Pinpoint the cell where the given text exists, returning its [X, Y] midpoint coordinate. 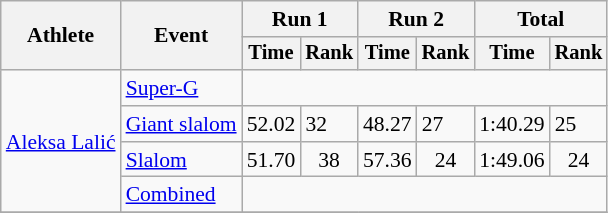
1:49.06 [512, 160]
32 [329, 124]
Run 1 [300, 19]
Combined [182, 195]
Giant slalom [182, 124]
51.70 [272, 160]
Total [540, 19]
27 [446, 124]
48.27 [388, 124]
Event [182, 36]
Run 2 [416, 19]
57.36 [388, 160]
38 [329, 160]
1:40.29 [512, 124]
Athlete [61, 36]
Slalom [182, 160]
Aleksa Lalić [61, 141]
52.02 [272, 124]
Super-G [182, 88]
25 [579, 124]
